Return (x, y) of the center of cell containing provided text 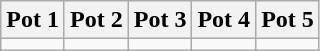
Pot 2 (96, 20)
Pot 1 (33, 20)
Pot 3 (160, 20)
Pot 5 (288, 20)
Pot 4 (224, 20)
